Capture the cell that displays the provided text and extract its [x, y] central coordinate. 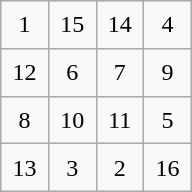
16 [168, 168]
10 [72, 120]
12 [25, 72]
3 [72, 168]
1 [25, 25]
13 [25, 168]
11 [120, 120]
2 [120, 168]
8 [25, 120]
9 [168, 72]
6 [72, 72]
5 [168, 120]
14 [120, 25]
4 [168, 25]
15 [72, 25]
7 [120, 72]
